For the text-containing cell, return its midpoint in [x, y] coordinate format. 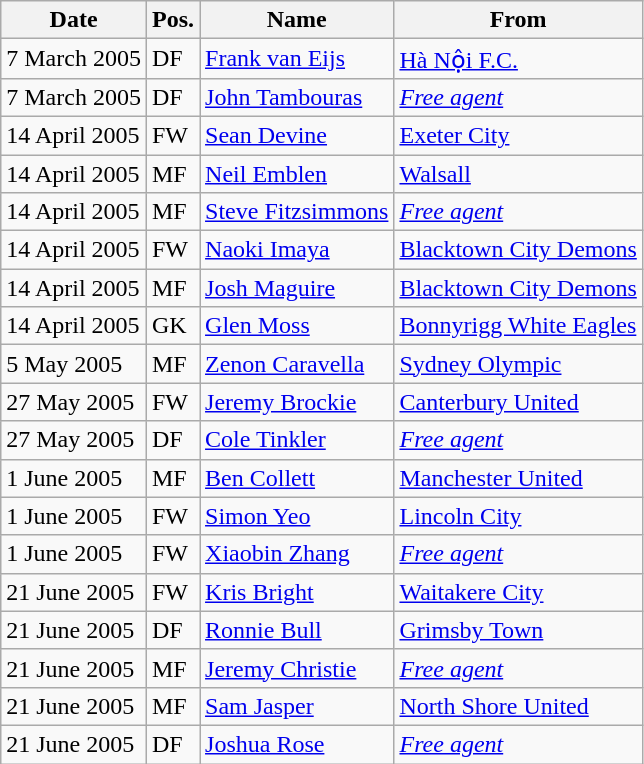
Grimsby Town [518, 630]
From [518, 20]
Steve Fitzsimmons [297, 212]
5 May 2005 [74, 364]
GK [172, 326]
Cole Tinkler [297, 440]
Date [74, 20]
Glen Moss [297, 326]
Lincoln City [518, 516]
Canterbury United [518, 402]
Walsall [518, 173]
Name [297, 20]
John Tambouras [297, 97]
Exeter City [518, 135]
Jeremy Brockie [297, 402]
Joshua Rose [297, 744]
Ronnie Bull [297, 630]
Kris Bright [297, 592]
Manchester United [518, 478]
Jeremy Christie [297, 668]
Hà Nội F.C. [518, 59]
Pos. [172, 20]
Sydney Olympic [518, 364]
Zenon Caravella [297, 364]
Xiaobin Zhang [297, 554]
Sean Devine [297, 135]
Ben Collett [297, 478]
Waitakere City [518, 592]
Naoki Imaya [297, 250]
Frank van Eijs [297, 59]
Sam Jasper [297, 706]
Simon Yeo [297, 516]
Josh Maguire [297, 288]
Bonnyrigg White Eagles [518, 326]
North Shore United [518, 706]
Neil Emblen [297, 173]
